Output the [X, Y] coordinate of the center of the cell containing the given text.  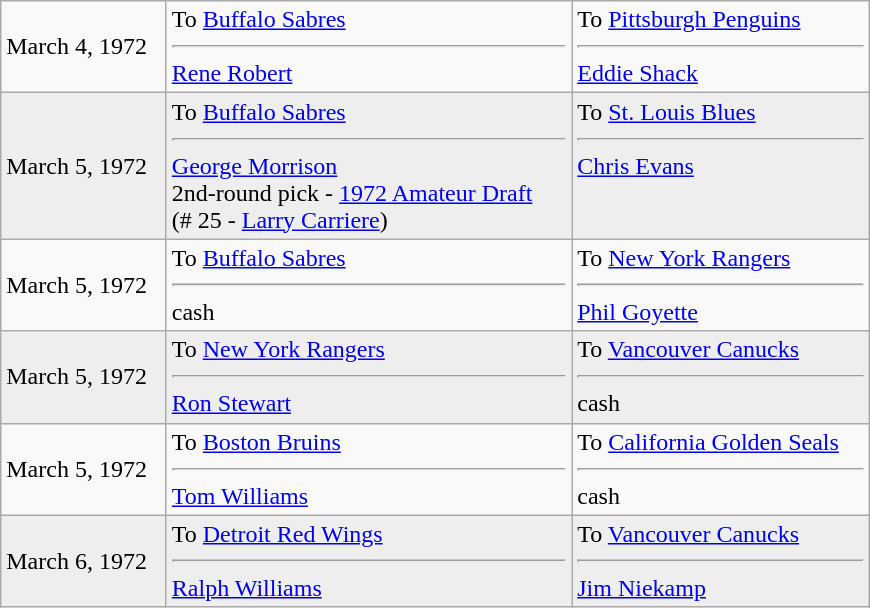
To Vancouver Canuckscash [721, 377]
To St. Louis BluesChris Evans [721, 166]
To Buffalo SabresGeorge Morrison2nd-round pick - 1972 Amateur Draft(# 25 - Larry Carriere) [368, 166]
To Buffalo Sabrescash [368, 285]
To Boston BruinsTom Williams [368, 469]
March 4, 1972 [84, 47]
To New York RangersRon Stewart [368, 377]
To California Golden Sealscash [721, 469]
To Vancouver CanucksJim Niekamp [721, 561]
March 6, 1972 [84, 561]
To Detroit Red WingsRalph Williams [368, 561]
To New York RangersPhil Goyette [721, 285]
To Pittsburgh PenguinsEddie Shack [721, 47]
To Buffalo SabresRene Robert [368, 47]
